Capture the cell that displays the provided text and extract its (X, Y) central coordinate. 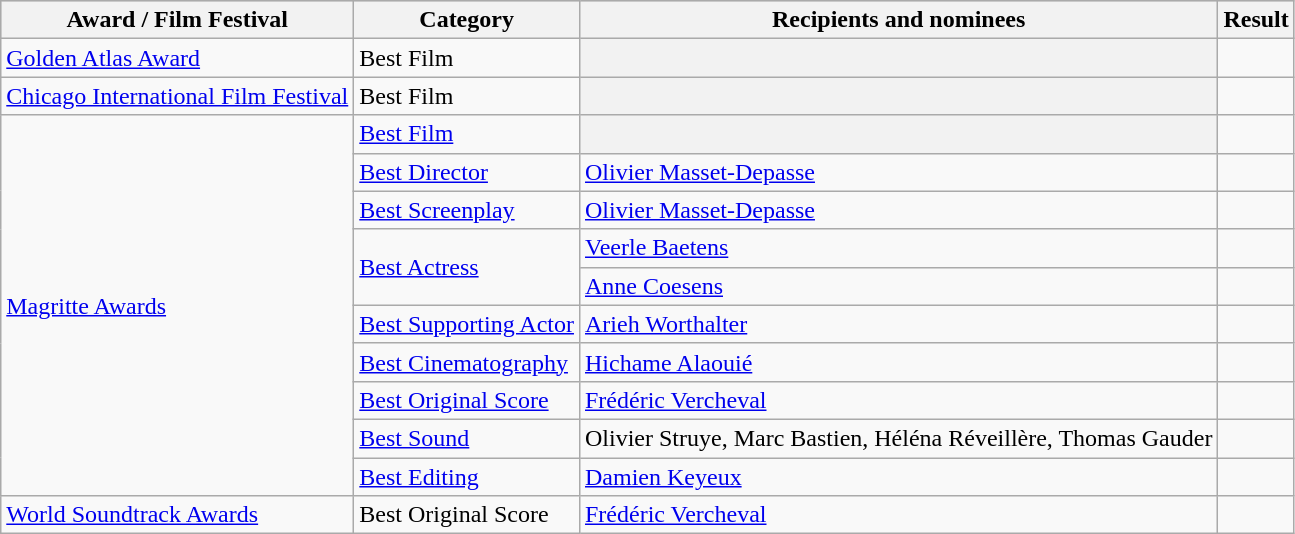
Best Actress (467, 267)
Best Screenplay (467, 210)
Best Supporting Actor (467, 324)
Veerle Baetens (898, 248)
Award / Film Festival (178, 20)
World Soundtrack Awards (178, 515)
Anne Coesens (898, 286)
Chicago International Film Festival (178, 96)
Damien Keyeux (898, 477)
Category (467, 20)
Arieh Worthalter (898, 324)
Golden Atlas Award (178, 58)
Best Cinematography (467, 362)
Magritte Awards (178, 306)
Recipients and nominees (898, 20)
Best Sound (467, 438)
Best Editing (467, 477)
Best Director (467, 172)
Olivier Struye, Marc Bastien, Héléna Réveillère, Thomas Gauder (898, 438)
Hichame Alaouié (898, 362)
Result (1256, 20)
